Return (X, Y) of the center of cell containing provided text 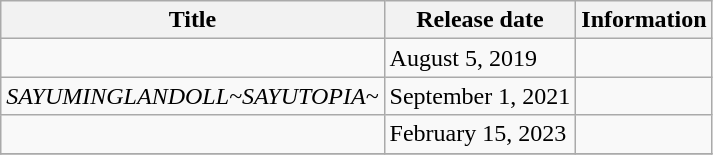
Release date (480, 20)
Information (644, 20)
September 1, 2021 (480, 96)
February 15, 2023 (480, 134)
SAYUMINGLANDOLL~SAYUTOPIA~ (192, 96)
Title (192, 20)
August 5, 2019 (480, 58)
